Return the [X, Y] coordinate for the center point of the cell that contains the specified text.  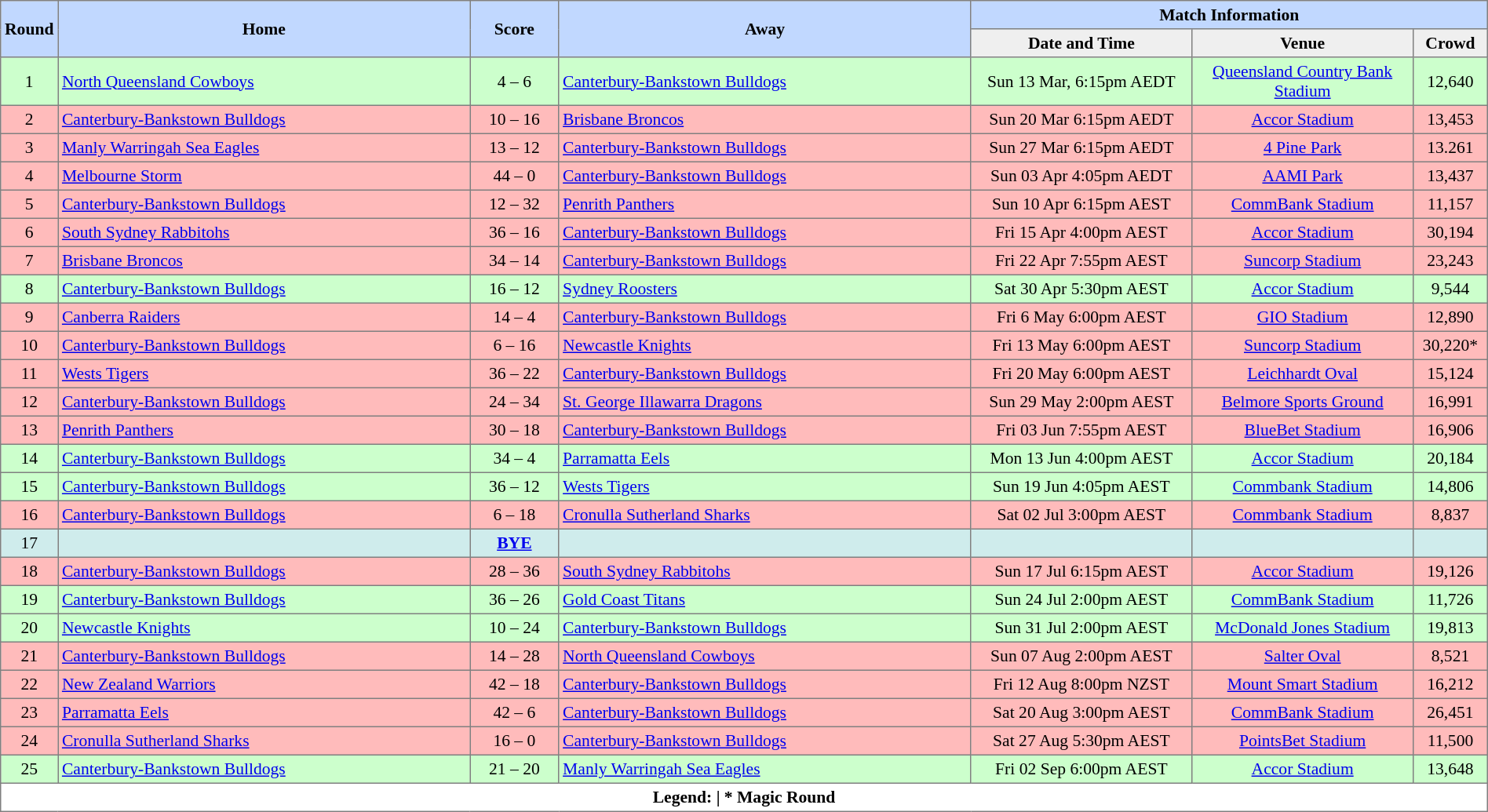
13,437 [1450, 176]
34 – 14 [515, 260]
Sun 29 May 2:00pm AEST [1081, 402]
16,906 [1450, 430]
11,726 [1450, 599]
20,184 [1450, 458]
8 [30, 289]
10 – 24 [515, 628]
Queensland Country Bank Stadium [1303, 82]
5 [30, 204]
Sun 27 Mar 6:15pm AEDT [1081, 147]
Fri 12 Aug 8:00pm NZST [1081, 684]
GIO Stadium [1303, 317]
McDonald Jones Stadium [1303, 628]
Sun 13 Mar, 6:15pm AEDT [1081, 82]
30,220* [1450, 345]
25 [30, 769]
4 – 6 [515, 82]
30,194 [1450, 232]
12,640 [1450, 82]
19,813 [1450, 628]
Canberra Raiders [264, 317]
Sun 24 Jul 2:00pm AEST [1081, 599]
14 [30, 458]
12 [30, 402]
Fri 22 Apr 7:55pm AEST [1081, 260]
12,890 [1450, 317]
Match Information [1229, 15]
Belmore Sports Ground [1303, 402]
19,126 [1450, 571]
8,521 [1450, 656]
Sun 19 Jun 4:05pm AEST [1081, 486]
16 [30, 515]
Melbourne Storm [264, 176]
New Zealand Warriors [264, 684]
6 – 16 [515, 345]
St. George Illawarra Dragons [764, 402]
Fri 15 Apr 4:00pm AEST [1081, 232]
14 – 4 [515, 317]
9 [30, 317]
BlueBet Stadium [1303, 430]
AAMI Park [1303, 176]
Fri 13 May 6:00pm AEST [1081, 345]
7 [30, 260]
20 [30, 628]
42 – 6 [515, 712]
21 – 20 [515, 769]
16 – 0 [515, 741]
44 – 0 [515, 176]
Sun 31 Jul 2:00pm AEST [1081, 628]
26,451 [1450, 712]
BYE [515, 543]
36 – 26 [515, 599]
10 [30, 345]
14 – 28 [515, 656]
13,453 [1450, 119]
6 – 18 [515, 515]
Salter Oval [1303, 656]
Sydney Roosters [764, 289]
13 [30, 430]
10 – 16 [515, 119]
15 [30, 486]
9,544 [1450, 289]
Venue [1303, 43]
Sun 03 Apr 4:05pm AEDT [1081, 176]
1 [30, 82]
17 [30, 543]
Sun 07 Aug 2:00pm AEST [1081, 656]
34 – 4 [515, 458]
Score [515, 29]
Sat 30 Apr 5:30pm AEST [1081, 289]
24 – 34 [515, 402]
36 – 16 [515, 232]
22 [30, 684]
16,212 [1450, 684]
Sun 17 Jul 6:15pm AEST [1081, 571]
Mon 13 Jun 4:00pm AEST [1081, 458]
4 [30, 176]
24 [30, 741]
Fri 02 Sep 6:00pm AEST [1081, 769]
13,648 [1450, 769]
16,991 [1450, 402]
11,157 [1450, 204]
Leichhardt Oval [1303, 373]
Legend: | * Magic Round [744, 797]
30 – 18 [515, 430]
15,124 [1450, 373]
11 [30, 373]
13 – 12 [515, 147]
Round [30, 29]
14,806 [1450, 486]
42 – 18 [515, 684]
3 [30, 147]
8,837 [1450, 515]
PointsBet Stadium [1303, 741]
36 – 12 [515, 486]
Sat 20 Aug 3:00pm AEST [1081, 712]
Home [264, 29]
19 [30, 599]
6 [30, 232]
Fri 03 Jun 7:55pm AEST [1081, 430]
12 – 32 [515, 204]
36 – 22 [515, 373]
Gold Coast Titans [764, 599]
2 [30, 119]
Sat 27 Aug 5:30pm AEST [1081, 741]
16 – 12 [515, 289]
Fri 6 May 6:00pm AEST [1081, 317]
Sat 02 Jul 3:00pm AEST [1081, 515]
Away [764, 29]
Sun 10 Apr 6:15pm AEST [1081, 204]
21 [30, 656]
13.261 [1450, 147]
11,500 [1450, 741]
Crowd [1450, 43]
Mount Smart Stadium [1303, 684]
23,243 [1450, 260]
Sun 20 Mar 6:15pm AEDT [1081, 119]
23 [30, 712]
Fri 20 May 6:00pm AEST [1081, 373]
Date and Time [1081, 43]
28 – 36 [515, 571]
18 [30, 571]
4 Pine Park [1303, 147]
